Scan for the cell matching the given text and deliver its (X, Y) coordinate at center. 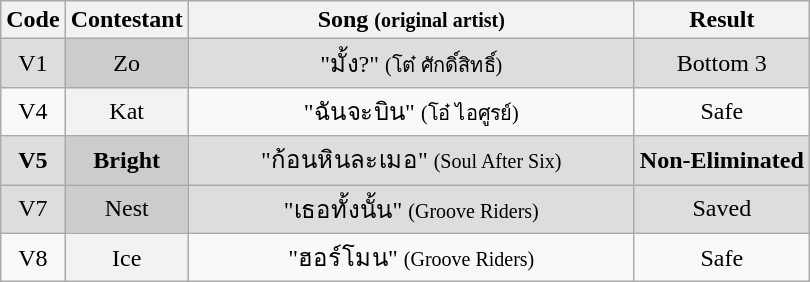
"ฮอร์โมน" (Groove Riders) (411, 258)
Song (original artist) (411, 20)
V8 (33, 258)
Bottom 3 (722, 64)
"เธอทั้งนั้น" (Groove Riders) (411, 208)
V5 (33, 160)
Contestant (126, 20)
Kat (126, 112)
Ice (126, 258)
"ฉันจะบิน" (โอ๋ ไอศูรย์) (411, 112)
Saved (722, 208)
V4 (33, 112)
"มั้ง?" (โต๋ ศักดิ์สิทธิ์) (411, 64)
Code (33, 20)
V7 (33, 208)
"ก้อนหินละเมอ" (Soul After Six) (411, 160)
Nest (126, 208)
V1 (33, 64)
Result (722, 20)
Bright (126, 160)
Non-Eliminated (722, 160)
Zo (126, 64)
